From the cell containing the given text, extract its center point as (x, y) coordinate. 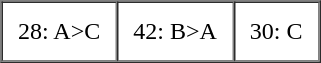
42: B>A (176, 32)
30: C (276, 32)
28: A>C (60, 32)
